Search for the cell housing the specified text and yield its (X, Y) center coordinate. 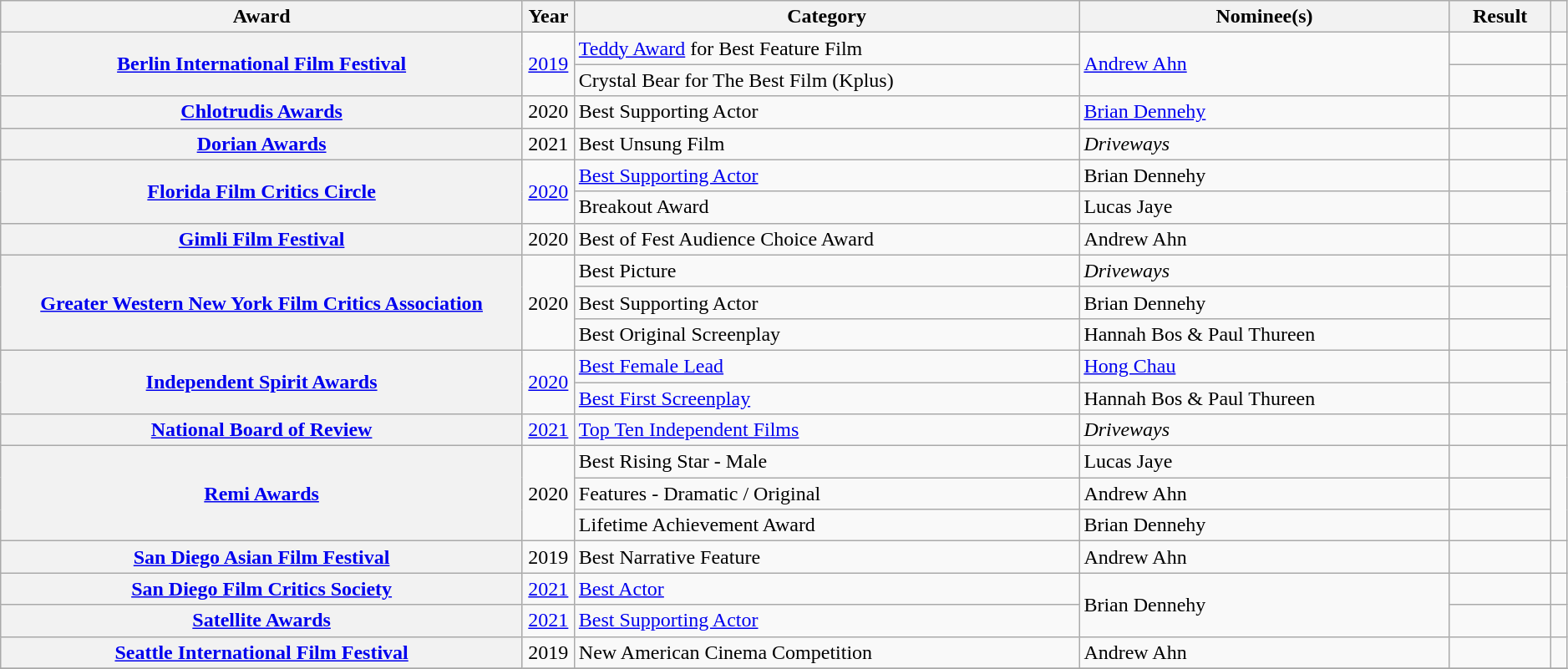
San Diego Asian Film Festival (262, 557)
Best Original Screenplay (827, 334)
Florida Film Critics Circle (262, 191)
Award (262, 17)
Nominee(s) (1265, 17)
Best of Fest Audience Choice Award (827, 239)
Breakout Award (827, 207)
Features - Dramatic / Original (827, 494)
Gimli Film Festival (262, 239)
New American Cinema Competition (827, 652)
Lifetime Achievement Award (827, 525)
Chlotrudis Awards (262, 112)
Seattle International Film Festival (262, 652)
Independent Spirit Awards (262, 382)
Hong Chau (1265, 366)
Crystal Bear for The Best Film (Kplus) (827, 80)
Best Picture (827, 271)
Best Narrative Feature (827, 557)
Result (1500, 17)
Year (548, 17)
Teddy Award for Best Feature Film (827, 48)
Top Ten Independent Films (827, 430)
Dorian Awards (262, 144)
Greater Western New York Film Critics Association (262, 302)
Remi Awards (262, 494)
Berlin International Film Festival (262, 64)
Category (827, 17)
Best Female Lead (827, 366)
National Board of Review (262, 430)
San Diego Film Critics Society (262, 589)
Best First Screenplay (827, 398)
Satellite Awards (262, 621)
Best Rising Star - Male (827, 462)
Best Actor (827, 589)
Best Unsung Film (827, 144)
